Detect which cell encompasses the target text, then output its (X, Y) center coordinate. 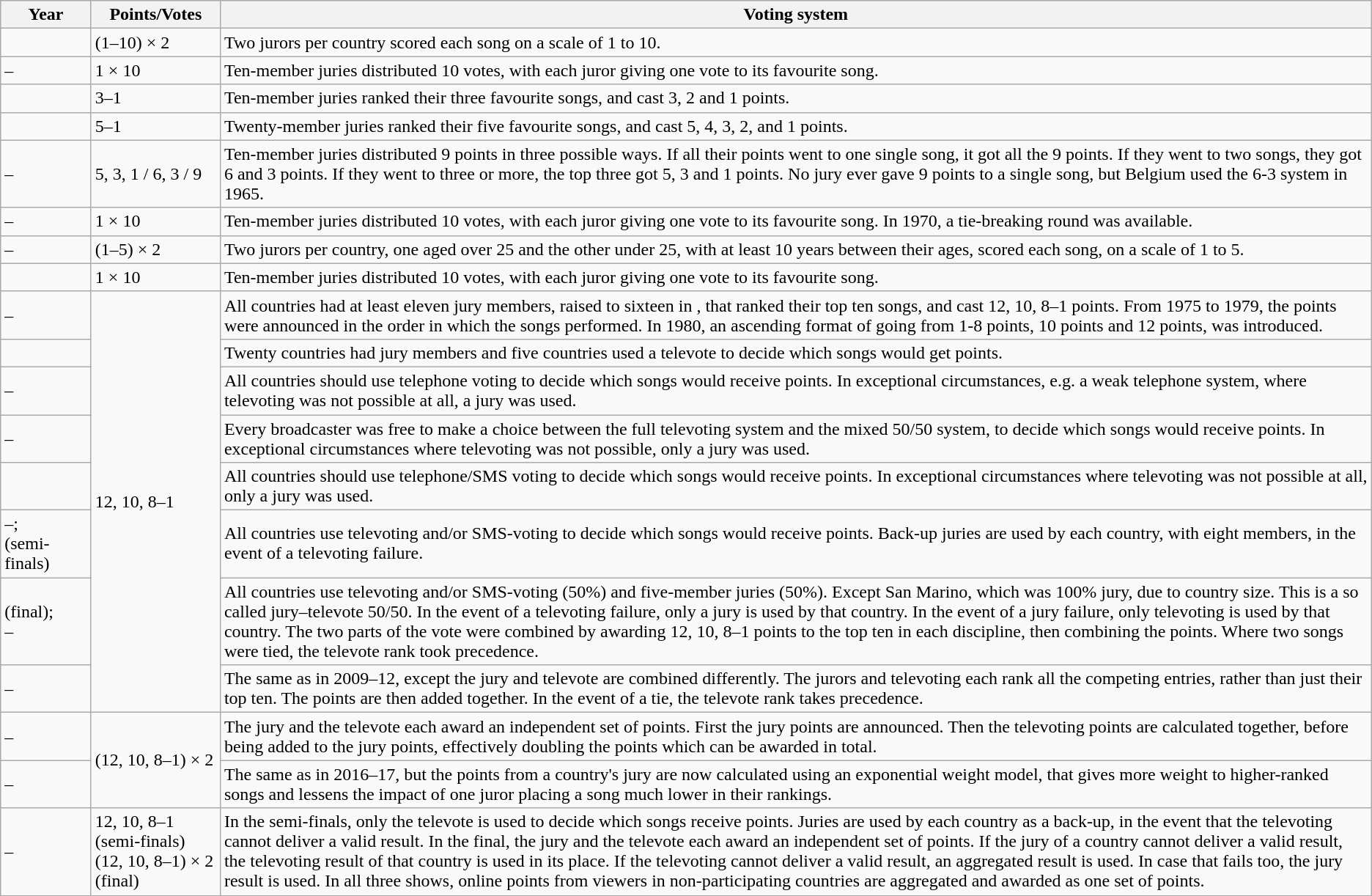
Two jurors per country, one aged over 25 and the other under 25, with at least 10 years between their ages, scored each song, on a scale of 1 to 5. (796, 249)
Ten-member juries distributed 10 votes, with each juror giving one vote to its favourite song. In 1970, a tie-breaking round was available. (796, 221)
5–1 (155, 126)
–; (semi-finals) (46, 544)
5, 3, 1 / 6, 3 / 9 (155, 174)
12, 10, 8–1 (semi-finals)(12, 10, 8–1) × 2 (final) (155, 852)
Two jurors per country scored each song on a scale of 1 to 10. (796, 43)
(1–5) × 2 (155, 249)
Voting system (796, 15)
Points/Votes (155, 15)
3–1 (155, 98)
(final);– (46, 622)
12, 10, 8–1 (155, 502)
Year (46, 15)
(1–10) × 2 (155, 43)
Twenty-member juries ranked their five favourite songs, and cast 5, 4, 3, 2, and 1 points. (796, 126)
Ten-member juries ranked their three favourite songs, and cast 3, 2 and 1 points. (796, 98)
Twenty countries had jury members and five countries used a televote to decide which songs would get points. (796, 353)
(12, 10, 8–1) × 2 (155, 760)
